Provide the (x, y) coordinate of the cell's center where the given text is located.  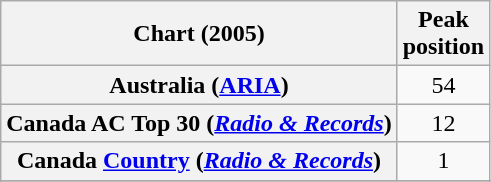
Canada Country (Radio & Records) (199, 161)
54 (443, 85)
1 (443, 161)
Peakposition (443, 34)
Canada AC Top 30 (Radio & Records) (199, 123)
Chart (2005) (199, 34)
Australia (ARIA) (199, 85)
12 (443, 123)
